Output the (x, y) coordinate of the center of the cell containing the given text.  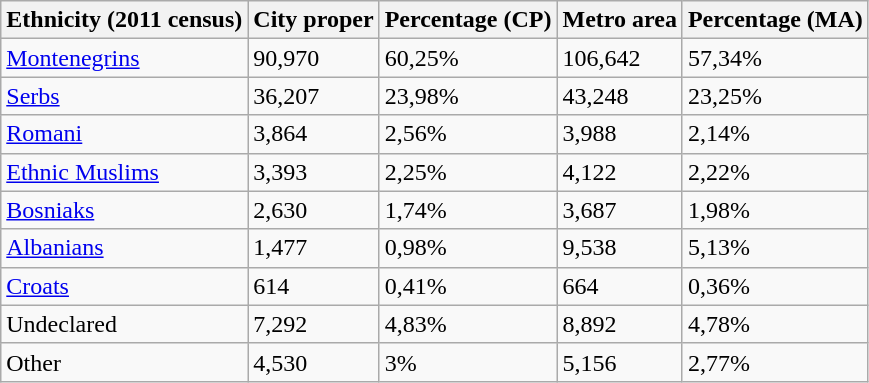
3% (468, 362)
1,477 (314, 248)
4,530 (314, 362)
106,642 (620, 58)
5,13% (775, 248)
7,292 (314, 324)
0,36% (775, 286)
23,98% (468, 96)
City proper (314, 20)
3,393 (314, 172)
Montenegrins (124, 58)
664 (620, 286)
3,687 (620, 210)
23,25% (775, 96)
90,970 (314, 58)
2,56% (468, 134)
9,538 (620, 248)
0,41% (468, 286)
4,83% (468, 324)
Serbs (124, 96)
3,864 (314, 134)
Other (124, 362)
5,156 (620, 362)
Bosniaks (124, 210)
3,988 (620, 134)
57,34% (775, 58)
Ethnic Muslims (124, 172)
Percentage (MA) (775, 20)
2,14% (775, 134)
0,98% (468, 248)
Croats (124, 286)
Metro area (620, 20)
1,74% (468, 210)
2,25% (468, 172)
4,122 (620, 172)
Ethnicity (2011 census) (124, 20)
2,77% (775, 362)
614 (314, 286)
4,78% (775, 324)
Albanians (124, 248)
Romani (124, 134)
1,98% (775, 210)
36,207 (314, 96)
2,630 (314, 210)
8,892 (620, 324)
2,22% (775, 172)
43,248 (620, 96)
60,25% (468, 58)
Undeclared (124, 324)
Percentage (CP) (468, 20)
